For the text-containing cell, return its midpoint in [x, y] coordinate format. 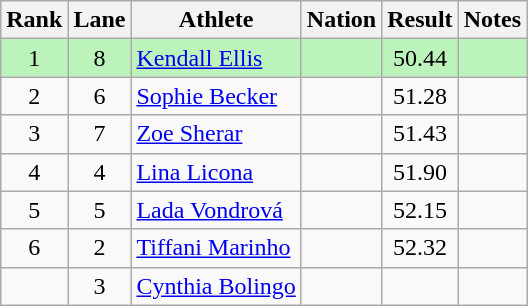
Nation [341, 20]
Notes [492, 20]
Lina Licona [216, 172]
Result [420, 20]
Kendall Ellis [216, 58]
8 [100, 58]
Tiffani Marinho [216, 248]
Cynthia Bolingo [216, 286]
50.44 [420, 58]
1 [34, 58]
Athlete [216, 20]
7 [100, 134]
Sophie Becker [216, 96]
52.15 [420, 210]
Rank [34, 20]
Lane [100, 20]
Lada Vondrová [216, 210]
51.28 [420, 96]
52.32 [420, 248]
Zoe Sherar [216, 134]
51.43 [420, 134]
51.90 [420, 172]
